Pinpoint the cell where the given text exists, returning its (X, Y) midpoint coordinate. 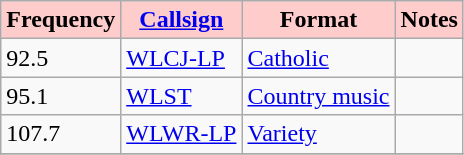
92.5 (61, 58)
WLWR-LP (182, 134)
Callsign (182, 20)
Format (318, 20)
WLCJ-LP (182, 58)
Catholic (318, 58)
WLST (182, 96)
107.7 (61, 134)
95.1 (61, 96)
Frequency (61, 20)
Variety (318, 134)
Country music (318, 96)
Notes (429, 20)
